For the text-containing cell, return its midpoint in [x, y] coordinate format. 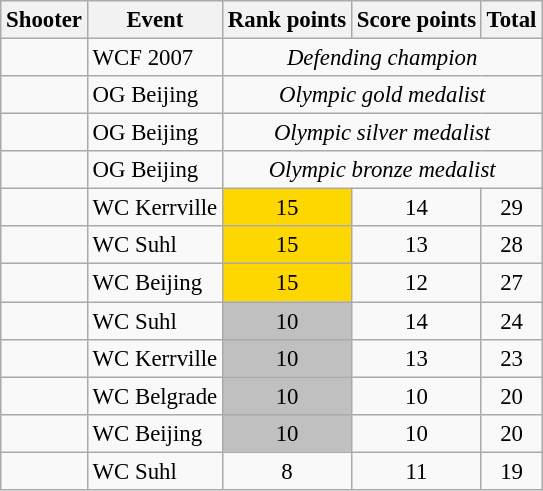
19 [511, 471]
24 [511, 321]
27 [511, 283]
8 [288, 471]
11 [417, 471]
Olympic silver medalist [382, 133]
Defending champion [382, 58]
23 [511, 358]
Total [511, 20]
29 [511, 208]
WC Belgrade [154, 396]
Olympic gold medalist [382, 95]
Rank points [288, 20]
Shooter [44, 20]
12 [417, 283]
Olympic bronze medalist [382, 170]
WCF 2007 [154, 58]
28 [511, 245]
Event [154, 20]
Score points [417, 20]
